Locate the cell with the specified text and output its (X, Y) center coordinate. 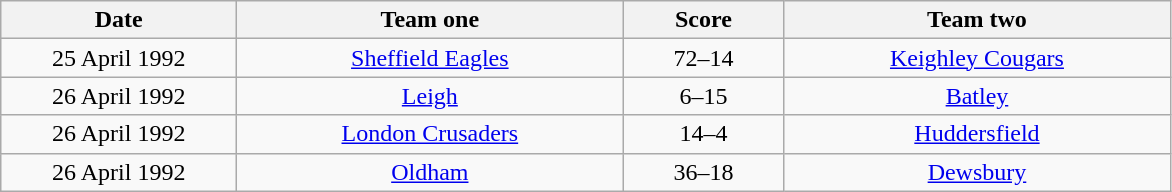
Leigh (430, 96)
Huddersfield (977, 134)
6–15 (704, 96)
14–4 (704, 134)
Team one (430, 20)
Team two (977, 20)
Sheffield Eagles (430, 58)
Batley (977, 96)
36–18 (704, 172)
Keighley Cougars (977, 58)
London Crusaders (430, 134)
Oldham (430, 172)
72–14 (704, 58)
Dewsbury (977, 172)
25 April 1992 (119, 58)
Score (704, 20)
Date (119, 20)
